Return the (X, Y) coordinate for the center point of the cell that contains the specified text.  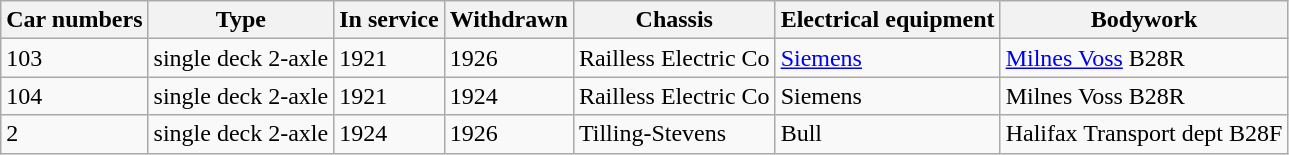
Tilling-Stevens (674, 134)
104 (74, 96)
2 (74, 134)
Type (241, 20)
In service (389, 20)
Withdrawn (508, 20)
Bull (888, 134)
Chassis (674, 20)
Car numbers (74, 20)
Electrical equipment (888, 20)
103 (74, 58)
Halifax Transport dept B28F (1144, 134)
Bodywork (1144, 20)
